Capture the cell that displays the provided text and extract its (X, Y) central coordinate. 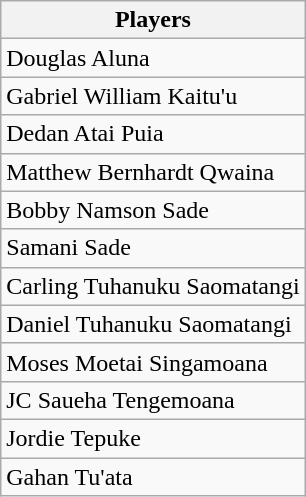
Samani Sade (153, 248)
Moses Moetai Singamoana (153, 362)
Jordie Tepuke (153, 438)
Gahan Tu'ata (153, 477)
JC Saueha Tengemoana (153, 400)
Gabriel William Kaitu'u (153, 96)
Daniel Tuhanuku Saomatangi (153, 324)
Douglas Aluna (153, 58)
Matthew Bernhardt Qwaina (153, 172)
Carling Tuhanuku Saomatangi (153, 286)
Bobby Namson Sade (153, 210)
Players (153, 20)
Dedan Atai Puia (153, 134)
